Return the (X, Y) coordinate for the center point of the cell that contains the specified text.  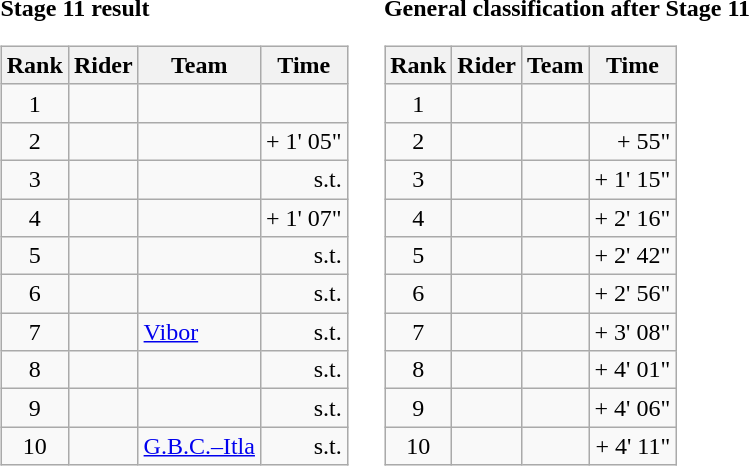
+ 1' 05" (304, 141)
Vibor (199, 332)
+ 2' 16" (632, 217)
+ 4' 11" (632, 446)
+ 1' 15" (632, 179)
+ 3' 08" (632, 332)
+ 2' 56" (632, 294)
+ 1' 07" (304, 217)
+ 4' 01" (632, 370)
G.B.C.–Itla (199, 446)
+ 2' 42" (632, 256)
+ 55" (632, 141)
+ 4' 06" (632, 408)
